Return the [X, Y] coordinate for the center point of the cell that contains the specified text.  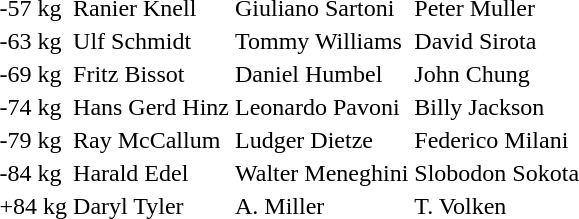
Ray McCallum [152, 140]
Leonardo Pavoni [322, 107]
Fritz Bissot [152, 74]
Harald Edel [152, 173]
Ludger Dietze [322, 140]
Tommy Williams [322, 41]
Ulf Schmidt [152, 41]
Hans Gerd Hinz [152, 107]
Walter Meneghini [322, 173]
Daniel Humbel [322, 74]
